Search for the cell housing the specified text and yield its [x, y] center coordinate. 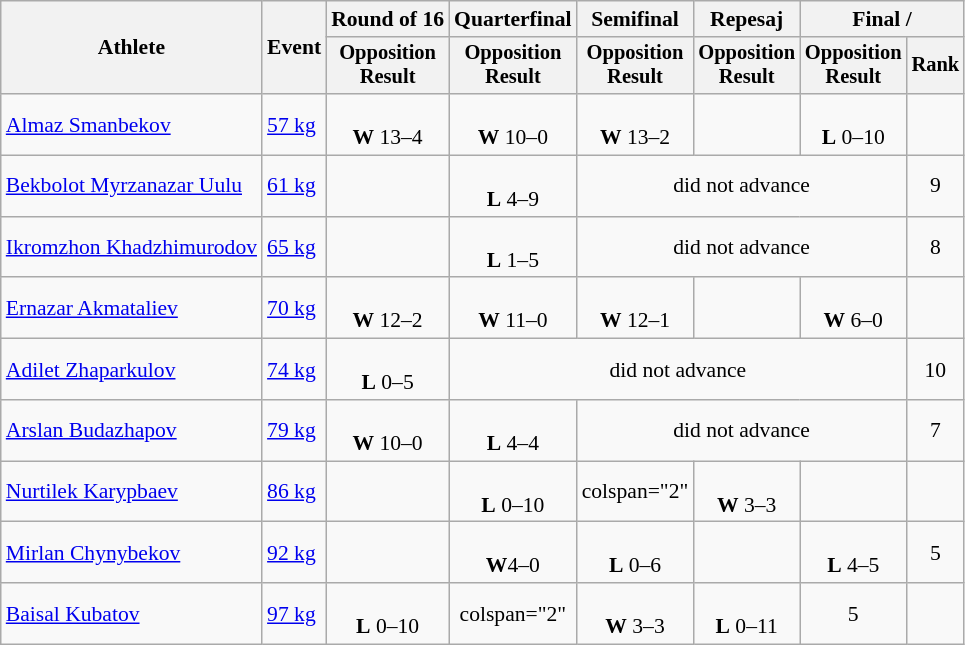
Rank [936, 66]
8 [936, 248]
W4–0 [513, 552]
79 kg [294, 430]
W 12–2 [388, 308]
Almaz Smanbekov [132, 124]
L 0–11 [746, 614]
Arslan Budazhapov [132, 430]
Final / [882, 19]
65 kg [294, 248]
10 [936, 370]
61 kg [294, 186]
L 4–5 [854, 552]
Quarterfinal [513, 19]
Round of 16 [388, 19]
W 12–1 [636, 308]
W 6–0 [854, 308]
86 kg [294, 492]
Nurtilek Karypbaev [132, 492]
Adilet Zhaparkulov [132, 370]
L 0–6 [636, 552]
Mirlan Chynybekov [132, 552]
W 13–2 [636, 124]
Event [294, 48]
97 kg [294, 614]
Baisal Kubatov [132, 614]
7 [936, 430]
70 kg [294, 308]
W 11–0 [513, 308]
L 4–9 [513, 186]
Bekbolot Myrzanazar Uulu [132, 186]
L 0–5 [388, 370]
Ernazar Akmataliev [132, 308]
9 [936, 186]
57 kg [294, 124]
92 kg [294, 552]
Athlete [132, 48]
W 13–4 [388, 124]
Ikromzhon Khadzhimurodov [132, 248]
Semifinal [636, 19]
74 kg [294, 370]
L 1–5 [513, 248]
L 4–4 [513, 430]
Repesaj [746, 19]
